Extract the (X, Y) coordinate from the center of the cell holding the provided text.  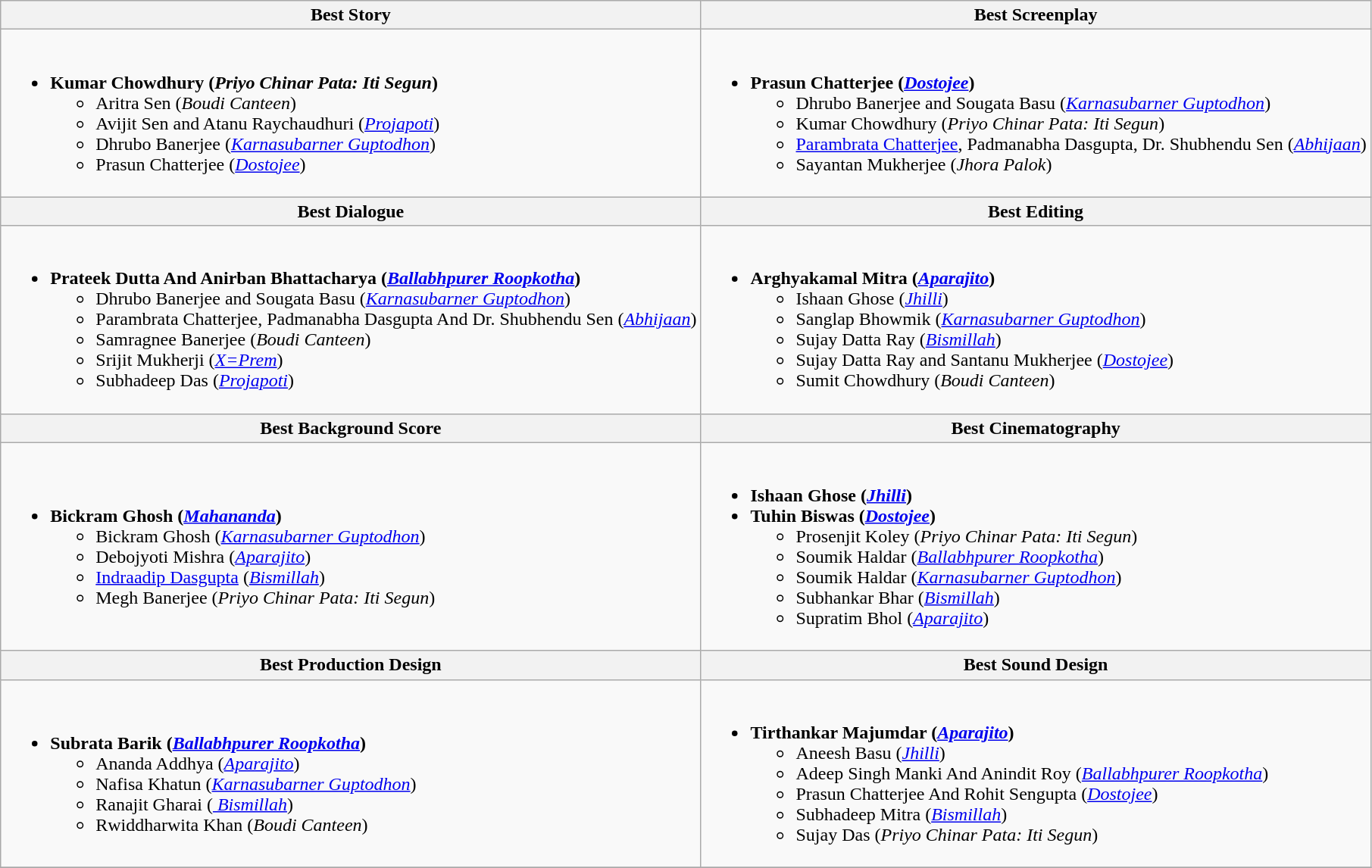
Best Background Score (351, 428)
Best Editing (1036, 211)
Best Story (351, 15)
Best Screenplay (1036, 15)
Best Sound Design (1036, 665)
Best Dialogue (351, 211)
Best Cinematography (1036, 428)
Best Production Design (351, 665)
